From the cell containing the given text, extract its center point as [X, Y] coordinate. 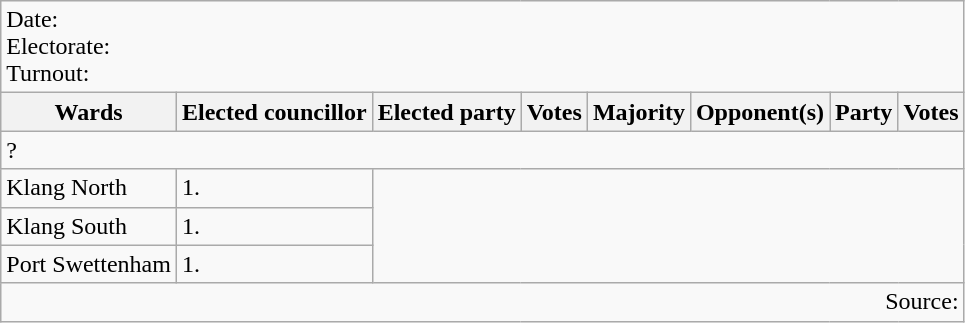
Port Swettenham [89, 264]
Elected councillor [274, 112]
Majority [638, 112]
Source: [482, 302]
Opponent(s) [760, 112]
? [482, 150]
Elected party [446, 112]
Klang South [89, 226]
Klang North [89, 188]
Date: Electorate: Turnout: [482, 47]
Party [864, 112]
Wards [89, 112]
